Locate the cell with the specified text and output its (x, y) center coordinate. 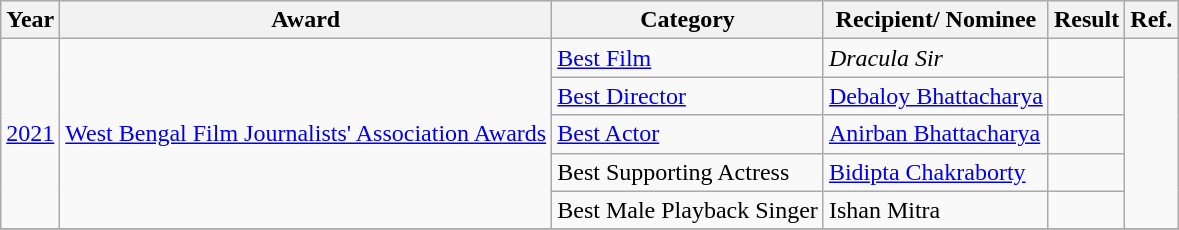
Result (1086, 20)
Year (30, 20)
Anirban Bhattacharya (936, 134)
Best Male Playback Singer (688, 210)
Award (306, 20)
Ref. (1152, 20)
Dracula Sir (936, 58)
Bidipta Chakraborty (936, 172)
West Bengal Film Journalists' Association Awards (306, 134)
Best Actor (688, 134)
Ishan Mitra (936, 210)
Category (688, 20)
Best Director (688, 96)
Debaloy Bhattacharya (936, 96)
Best Supporting Actress (688, 172)
Recipient/ Nominee (936, 20)
2021 (30, 134)
Best Film (688, 58)
